Identify which cell holds the provided text, then report its [x, y] central coordinate. 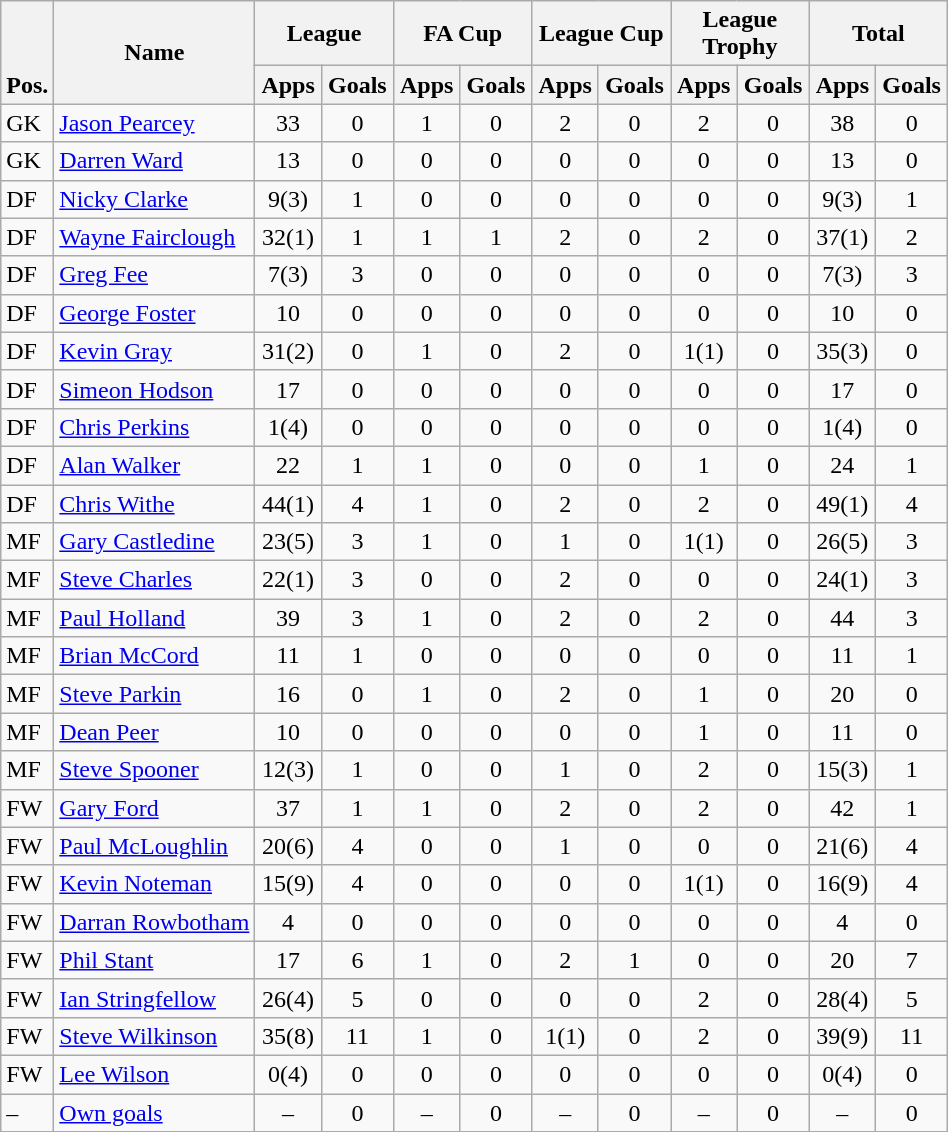
Steve Wilkinson [154, 1036]
George Foster [154, 313]
33 [288, 123]
12(3) [288, 770]
31(2) [288, 351]
Chris Withe [154, 503]
Brian McCord [154, 656]
26(4) [288, 998]
Dean Peer [154, 732]
26(5) [842, 542]
Total [878, 34]
23(5) [288, 542]
22 [288, 465]
Jason Pearcey [154, 123]
Chris Perkins [154, 427]
35(3) [842, 351]
Name [154, 52]
6 [357, 960]
Paul McLoughlin [154, 846]
Kevin Noteman [154, 884]
42 [842, 808]
39 [288, 618]
Lee Wilson [154, 1074]
15(3) [842, 770]
44 [842, 618]
38 [842, 123]
49(1) [842, 503]
Gary Castledine [154, 542]
24 [842, 465]
37(1) [842, 237]
16 [288, 694]
Steve Charles [154, 580]
7 [912, 960]
Darran Rowbotham [154, 922]
Own goals [154, 1113]
League [324, 34]
16(9) [842, 884]
Steve Spooner [154, 770]
35(8) [288, 1036]
24(1) [842, 580]
Kevin Gray [154, 351]
20(6) [288, 846]
Nicky Clarke [154, 199]
28(4) [842, 998]
Ian Stringfellow [154, 998]
Greg Fee [154, 275]
Alan Walker [154, 465]
Paul Holland [154, 618]
League Cup [602, 34]
Simeon Hodson [154, 389]
44(1) [288, 503]
Gary Ford [154, 808]
22(1) [288, 580]
League Trophy [740, 34]
32(1) [288, 237]
FA Cup [462, 34]
21(6) [842, 846]
37 [288, 808]
39(9) [842, 1036]
Steve Parkin [154, 694]
Wayne Fairclough [154, 237]
Darren Ward [154, 161]
15(9) [288, 884]
Pos. [28, 52]
Phil Stant [154, 960]
